Detect which cell encompasses the target text, then output its (x, y) center coordinate. 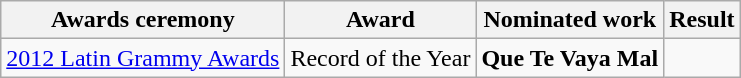
Nominated work (570, 20)
Awards ceremony (143, 20)
2012 Latin Grammy Awards (143, 58)
Award (380, 20)
Record of the Year (380, 58)
Que Te Vaya Mal (570, 58)
Result (702, 20)
